Capture the cell that displays the provided text and extract its [X, Y] central coordinate. 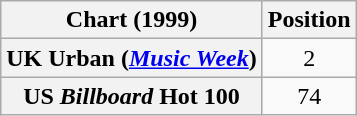
74 [309, 96]
2 [309, 58]
UK Urban (Music Week) [132, 58]
Position [309, 20]
Chart (1999) [132, 20]
US Billboard Hot 100 [132, 96]
